Capture the cell that displays the provided text and extract its [x, y] central coordinate. 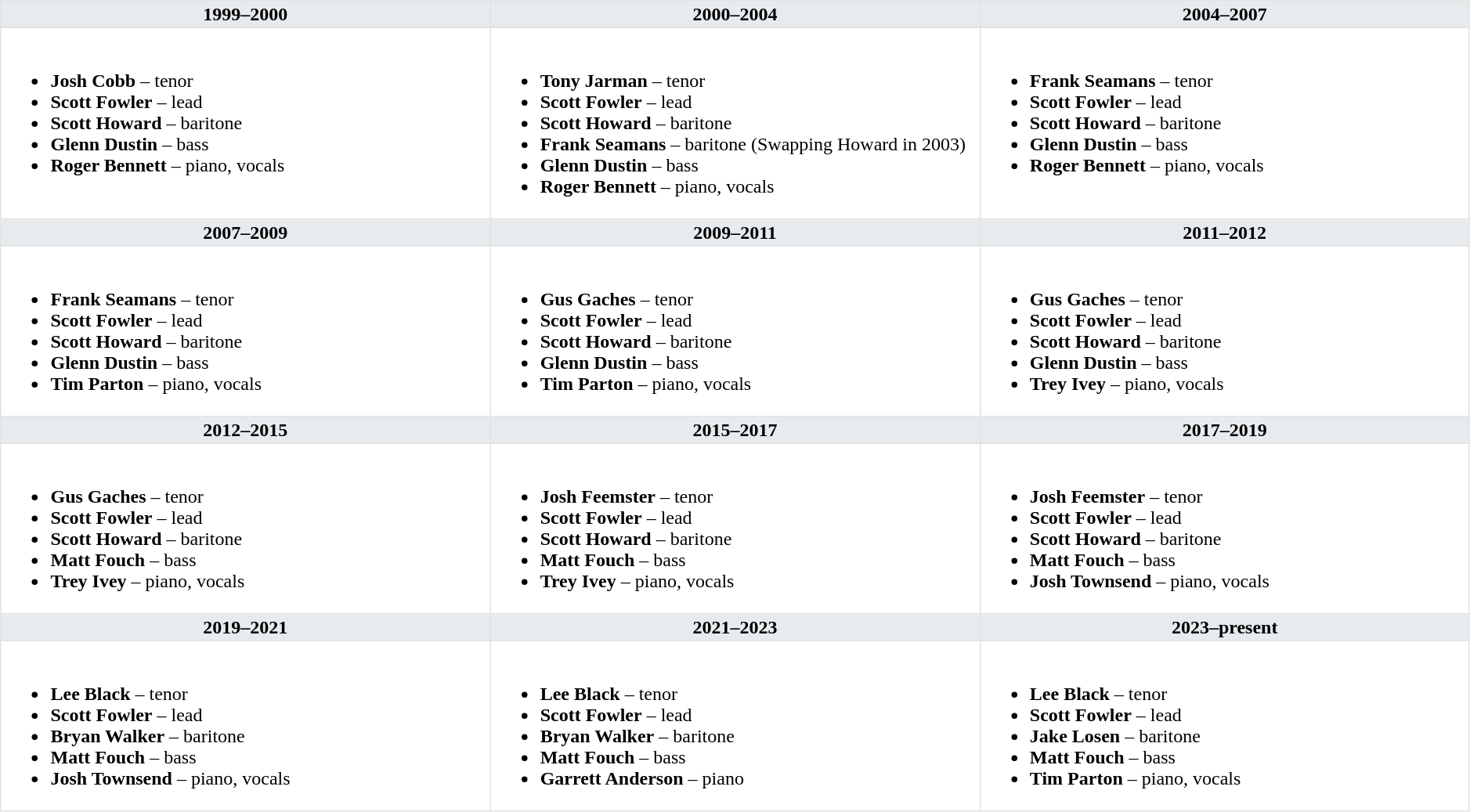
2012–2015 [246, 430]
2000–2004 [735, 14]
2011–2012 [1225, 233]
Gus Gaches – tenorScott Fowler – leadScott Howard – baritoneGlenn Dustin – bassTrey Ivey – piano, vocals [1225, 331]
2021–2023 [735, 627]
2004–2007 [1225, 14]
2019–2021 [246, 627]
Frank Seamans – tenorScott Fowler – leadScott Howard – baritoneGlenn Dustin – bassRoger Bennett – piano, vocals [1225, 123]
2007–2009 [246, 233]
2017–2019 [1225, 430]
Josh Cobb – tenorScott Fowler – leadScott Howard – baritoneGlenn Dustin – bassRoger Bennett – piano, vocals [246, 123]
2009–2011 [735, 233]
Lee Black – tenorScott Fowler – leadBryan Walker – baritoneMatt Fouch – bassGarrett Anderson – piano [735, 726]
Frank Seamans – tenorScott Fowler – leadScott Howard – baritoneGlenn Dustin – bassTim Parton – piano, vocals [246, 331]
1999–2000 [246, 14]
2023–present [1225, 627]
Lee Black – tenorScott Fowler – leadJake Losen – baritoneMatt Fouch – bassTim Parton – piano, vocals [1225, 726]
Gus Gaches – tenorScott Fowler – leadScott Howard – baritoneMatt Fouch – bassTrey Ivey – piano, vocals [246, 529]
Lee Black – tenorScott Fowler – leadBryan Walker – baritoneMatt Fouch – bassJosh Townsend – piano, vocals [246, 726]
2015–2017 [735, 430]
Josh Feemster – tenorScott Fowler – leadScott Howard – baritoneMatt Fouch – bassTrey Ivey – piano, vocals [735, 529]
Josh Feemster – tenorScott Fowler – leadScott Howard – baritoneMatt Fouch – bassJosh Townsend – piano, vocals [1225, 529]
Gus Gaches – tenorScott Fowler – leadScott Howard – baritoneGlenn Dustin – bassTim Parton – piano, vocals [735, 331]
